For the text-containing cell, return its midpoint in [X, Y] coordinate format. 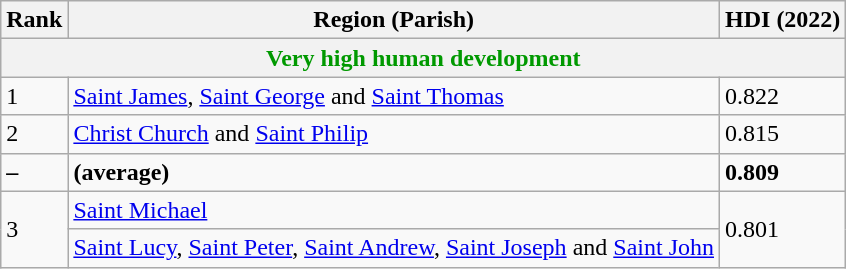
0.801 [783, 229]
3 [34, 229]
(average) [394, 172]
Saint Lucy, Saint Peter, Saint Andrew, Saint Joseph and Saint John [394, 248]
0.815 [783, 134]
2 [34, 134]
1 [34, 96]
HDI (2022) [783, 20]
– [34, 172]
0.822 [783, 96]
Saint Michael [394, 210]
Saint James, Saint George and Saint Thomas [394, 96]
Rank [34, 20]
0.809 [783, 172]
Region (Parish) [394, 20]
Very high human development [424, 58]
Christ Church and Saint Philip [394, 134]
